Extract the [x, y] coordinate from the center of the cell holding the provided text.  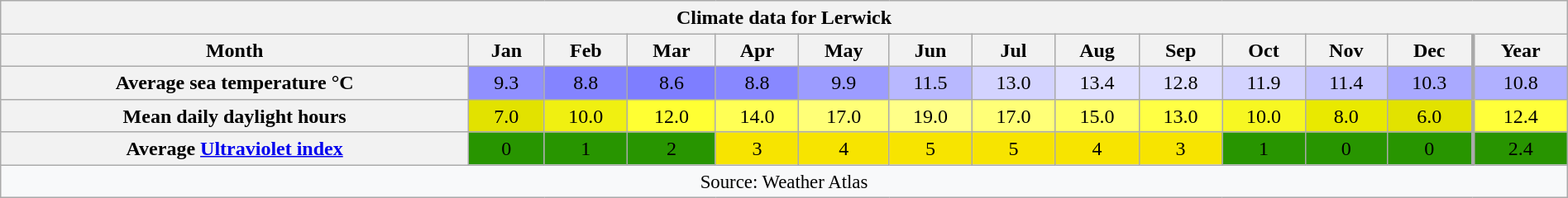
15.0 [1097, 115]
12.8 [1180, 82]
8.6 [672, 82]
9.9 [844, 82]
2 [672, 148]
May [844, 50]
11.5 [930, 82]
Oct [1264, 50]
9.3 [507, 82]
7.0 [507, 115]
Nov [1346, 50]
Climate data for Lerwick [784, 17]
12.4 [1520, 115]
12.0 [672, 115]
10.8 [1520, 82]
Aug [1097, 50]
14.0 [757, 115]
Mean daily daylight hours [235, 115]
6.0 [1429, 115]
Average sea temperature °C [235, 82]
8.0 [1346, 115]
Sep [1180, 50]
Jan [507, 50]
Apr [757, 50]
Jul [1013, 50]
Average Ultraviolet index [235, 148]
Feb [586, 50]
13.4 [1097, 82]
Source: Weather Atlas [784, 181]
Month [235, 50]
2.4 [1520, 148]
Jun [930, 50]
10.3 [1429, 82]
Year [1520, 50]
Dec [1429, 50]
11.9 [1264, 82]
Mar [672, 50]
11.4 [1346, 82]
19.0 [930, 115]
